Search for the cell housing the specified text and yield its [x, y] center coordinate. 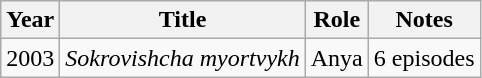
Title [182, 20]
Notes [424, 20]
Role [336, 20]
Sokrovishcha myortvykh [182, 58]
6 episodes [424, 58]
2003 [30, 58]
Year [30, 20]
Anya [336, 58]
